Scan for the cell matching the given text and deliver its (x, y) coordinate at center. 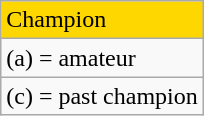
(a) = amateur (102, 58)
Champion (102, 20)
(c) = past champion (102, 96)
